For the text-containing cell, return its midpoint in [x, y] coordinate format. 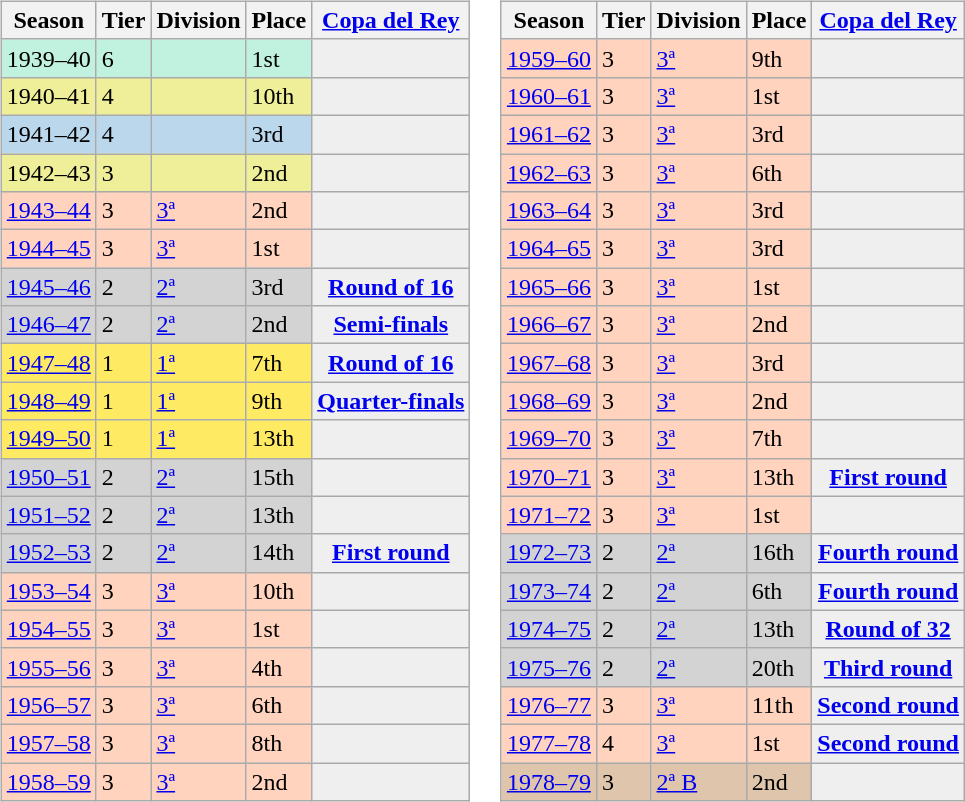
6 [124, 58]
1976–77 [548, 705]
1970–71 [548, 477]
1966–67 [548, 325]
1957–58 [48, 743]
1961–62 [548, 134]
1962–63 [548, 173]
1960–61 [548, 96]
1942–43 [48, 173]
1977–78 [548, 743]
20th [779, 667]
1950–51 [48, 477]
1958–59 [48, 781]
1955–56 [48, 667]
Round of 32 [888, 629]
Quarter-finals [391, 401]
1944–45 [48, 249]
8th [279, 743]
1940–41 [48, 96]
1956–57 [48, 705]
15th [279, 477]
1943–44 [48, 211]
1941–42 [48, 134]
1978–79 [548, 781]
1974–75 [548, 629]
2ª B [698, 781]
11th [779, 705]
1951–52 [48, 515]
Semi-finals [391, 325]
4th [279, 667]
1954–55 [48, 629]
1971–72 [548, 515]
1952–53 [48, 553]
1959–60 [548, 58]
1949–50 [48, 439]
1965–66 [548, 287]
1973–74 [548, 591]
Third round [888, 667]
1953–54 [48, 591]
1945–46 [48, 287]
1967–68 [548, 363]
14th [279, 553]
1964–65 [548, 249]
1946–47 [48, 325]
1939–40 [48, 58]
1963–64 [548, 211]
1969–70 [548, 439]
1975–76 [548, 667]
1948–49 [48, 401]
1947–48 [48, 363]
1972–73 [548, 553]
1968–69 [548, 401]
16th [779, 553]
